Detect which cell encompasses the target text, then output its (X, Y) center coordinate. 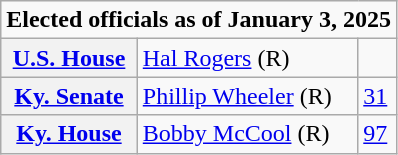
Bobby McCool (R) (247, 134)
Elected officials as of January 3, 2025 (199, 20)
31 (378, 96)
97 (378, 134)
Hal Rogers (R) (247, 58)
Ky. House (69, 134)
Phillip Wheeler (R) (247, 96)
Ky. Senate (69, 96)
U.S. House (69, 58)
